Locate the cell with the specified text and output its [x, y] center coordinate. 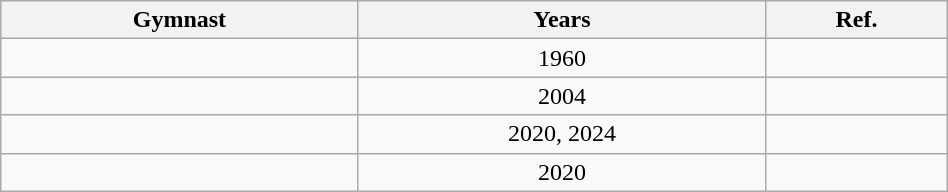
Gymnast [180, 20]
Ref. [857, 20]
Years [562, 20]
2020, 2024 [562, 134]
1960 [562, 58]
2020 [562, 172]
2004 [562, 96]
